Provide the (X, Y) coordinate of the cell's center where the given text is located.  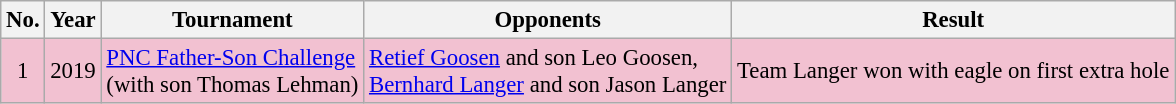
Result (954, 20)
Opponents (548, 20)
No. (23, 20)
Tournament (232, 20)
Year (73, 20)
2019 (73, 72)
Team Langer won with eagle on first extra hole (954, 72)
PNC Father-Son Challenge(with son Thomas Lehman) (232, 72)
1 (23, 72)
Retief Goosen and son Leo Goosen, Bernhard Langer and son Jason Langer (548, 72)
